Provide the (X, Y) coordinate of the cell's center where the given text is located.  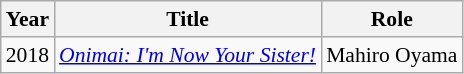
Role (392, 19)
Onimai: I'm Now Your Sister! (188, 55)
Title (188, 19)
2018 (28, 55)
Mahiro Oyama (392, 55)
Year (28, 19)
